Determine the [x, y] coordinate at the center of the cell enclosing the given text.  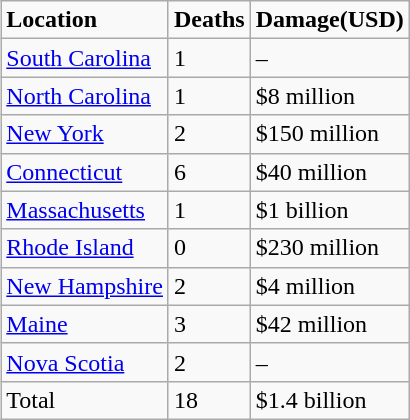
Deaths [209, 20]
Location [85, 20]
3 [209, 324]
Damage(USD) [330, 20]
18 [209, 400]
$42 million [330, 324]
Massachusetts [85, 210]
6 [209, 172]
Rhode Island [85, 248]
Connecticut [85, 172]
New Hampshire [85, 286]
0 [209, 248]
$1.4 billion [330, 400]
$1 billion [330, 210]
North Carolina [85, 96]
$8 million [330, 96]
South Carolina [85, 58]
Nova Scotia [85, 362]
$150 million [330, 134]
$4 million [330, 286]
Maine [85, 324]
$230 million [330, 248]
Total [85, 400]
New York [85, 134]
$40 million [330, 172]
